Return (x, y) of the center of cell containing provided text 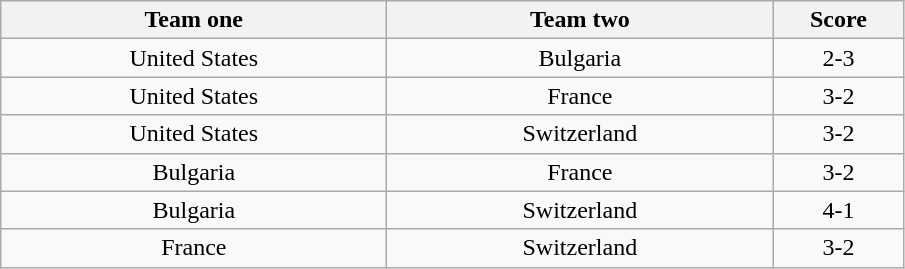
4-1 (838, 210)
Team two (580, 20)
Team one (194, 20)
2-3 (838, 58)
Score (838, 20)
